Search for the cell housing the specified text and yield its [x, y] center coordinate. 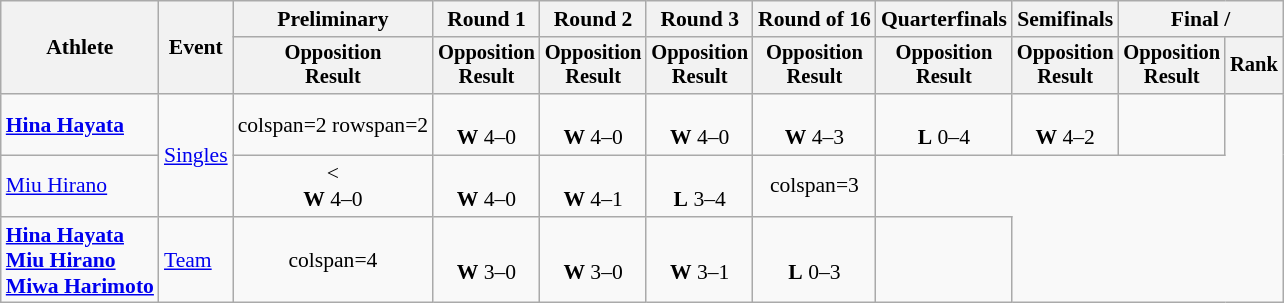
Hina Hayata [80, 124]
colspan=3 [814, 186]
Event [196, 48]
Miu Hirano [80, 186]
Quarterfinals [944, 19]
Rank [1254, 66]
Preliminary [334, 19]
colspan=2 rowspan=2 [334, 124]
Round 2 [594, 19]
L 0–4 [944, 124]
W 4–3 [814, 124]
W 4–1 [594, 186]
< W 4–0 [334, 186]
Round of 16 [814, 19]
Round 3 [700, 19]
Singles [196, 155]
L 3–4 [700, 186]
Semifinals [1066, 19]
Final / [1200, 19]
Athlete [80, 48]
Round 1 [486, 19]
W 4–2 [1066, 124]
